Return the [x, y] coordinate for the center point of the cell that contains the specified text.  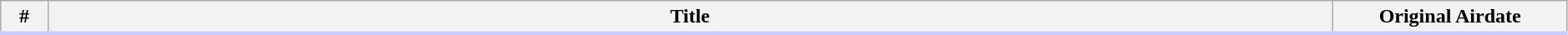
# [24, 17]
Original Airdate [1450, 17]
Title [690, 17]
